Return the [x, y] coordinate for the center point of the cell that contains the specified text.  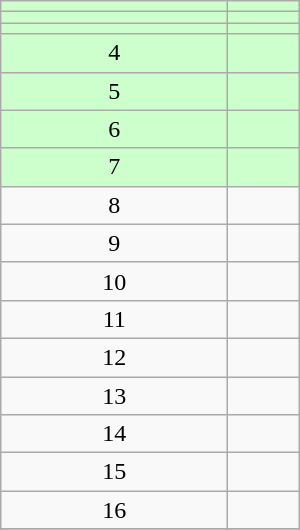
8 [114, 205]
12 [114, 357]
13 [114, 395]
15 [114, 472]
11 [114, 319]
16 [114, 510]
9 [114, 243]
14 [114, 434]
6 [114, 129]
5 [114, 91]
10 [114, 281]
7 [114, 167]
4 [114, 53]
